Return (x, y) of the center of cell containing provided text 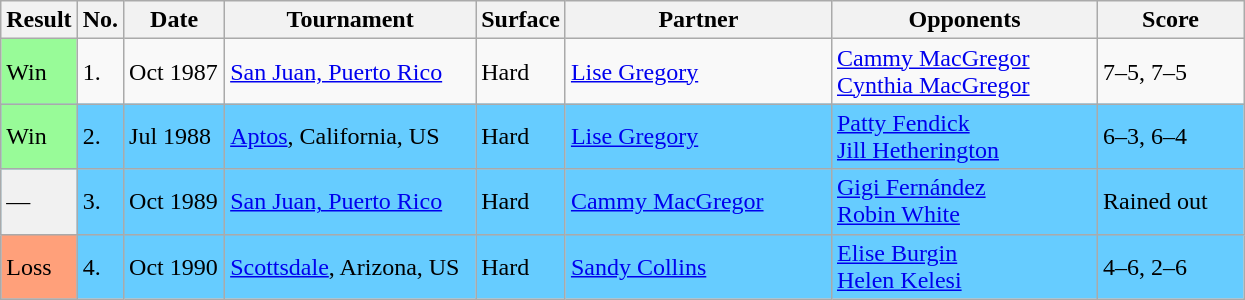
Partner (698, 20)
Cammy MacGregor Cynthia MacGregor (964, 72)
1. (100, 72)
7–5, 7–5 (1171, 72)
Score (1171, 20)
Oct 1989 (174, 202)
Patty Fendick Jill Hetherington (964, 136)
Result (39, 20)
Oct 1987 (174, 72)
Sandy Collins (698, 266)
4. (100, 266)
Jul 1988 (174, 136)
Cammy MacGregor (698, 202)
Aptos, California, US (350, 136)
Surface (521, 20)
6–3, 6–4 (1171, 136)
Scottsdale, Arizona, US (350, 266)
Opponents (964, 20)
Oct 1990 (174, 266)
No. (100, 20)
Gigi Fernández Robin White (964, 202)
— (39, 202)
Loss (39, 266)
2. (100, 136)
3. (100, 202)
Elise Burgin Helen Kelesi (964, 266)
Rained out (1171, 202)
4–6, 2–6 (1171, 266)
Date (174, 20)
Tournament (350, 20)
